Extract the (X, Y) coordinate from the center of the cell holding the provided text.  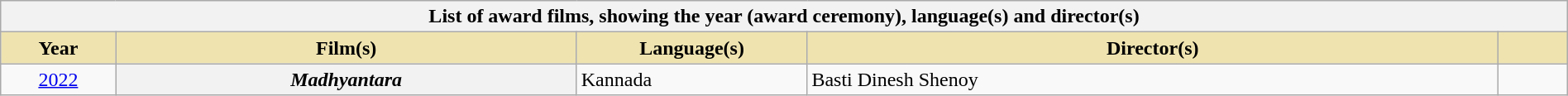
Language(s) (691, 48)
Basti Dinesh Shenoy (1153, 79)
2022 (58, 79)
Year (58, 48)
Kannada (691, 79)
Director(s) (1153, 48)
Film(s) (346, 48)
Madhyantara (346, 79)
List of award films, showing the year (award ceremony), language(s) and director(s) (784, 17)
